Detect which cell encompasses the target text, then output its (X, Y) center coordinate. 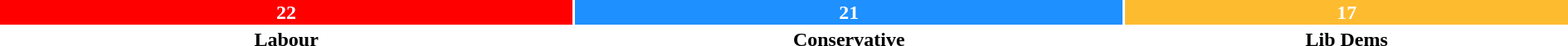
21 (849, 12)
22 (286, 12)
17 (1346, 12)
